Return the [x, y] coordinate for the center point of the cell that contains the specified text.  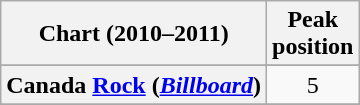
Chart (2010–2011) [134, 34]
Canada Rock (Billboard) [134, 85]
Peakposition [313, 34]
5 [313, 85]
